From the cell containing the given text, extract its center point as [x, y] coordinate. 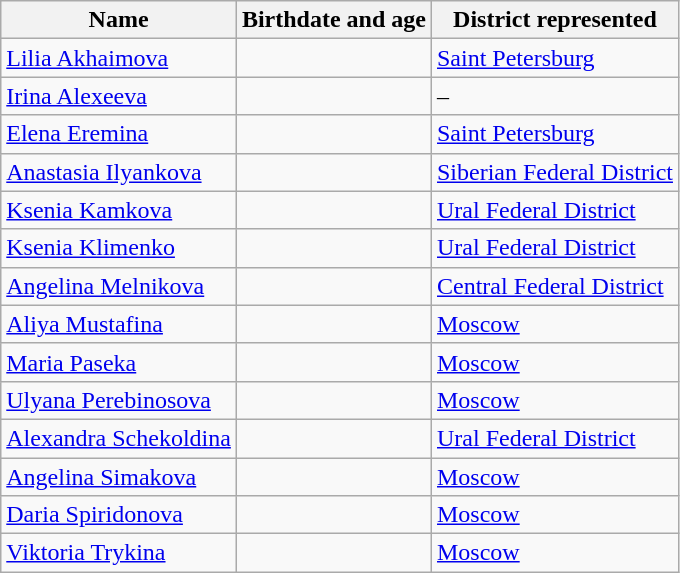
Irina Alexeeva [119, 96]
District represented [554, 20]
Ksenia Klimenko [119, 248]
Siberian Federal District [554, 172]
Lilia Akhaimova [119, 58]
Viktoria Trykina [119, 553]
Central Federal District [554, 286]
Angelina Simakova [119, 477]
Daria Spiridonova [119, 515]
Elena Eremina [119, 134]
Anastasia Ilyankova [119, 172]
Ulyana Perebinosova [119, 400]
Alexandra Schekoldina [119, 438]
Aliya Mustafina [119, 324]
Birthdate and age [334, 20]
Name [119, 20]
– [554, 96]
Angelina Melnikova [119, 286]
Maria Paseka [119, 362]
Ksenia Kamkova [119, 210]
